Pinpoint the cell where the given text exists, returning its (X, Y) midpoint coordinate. 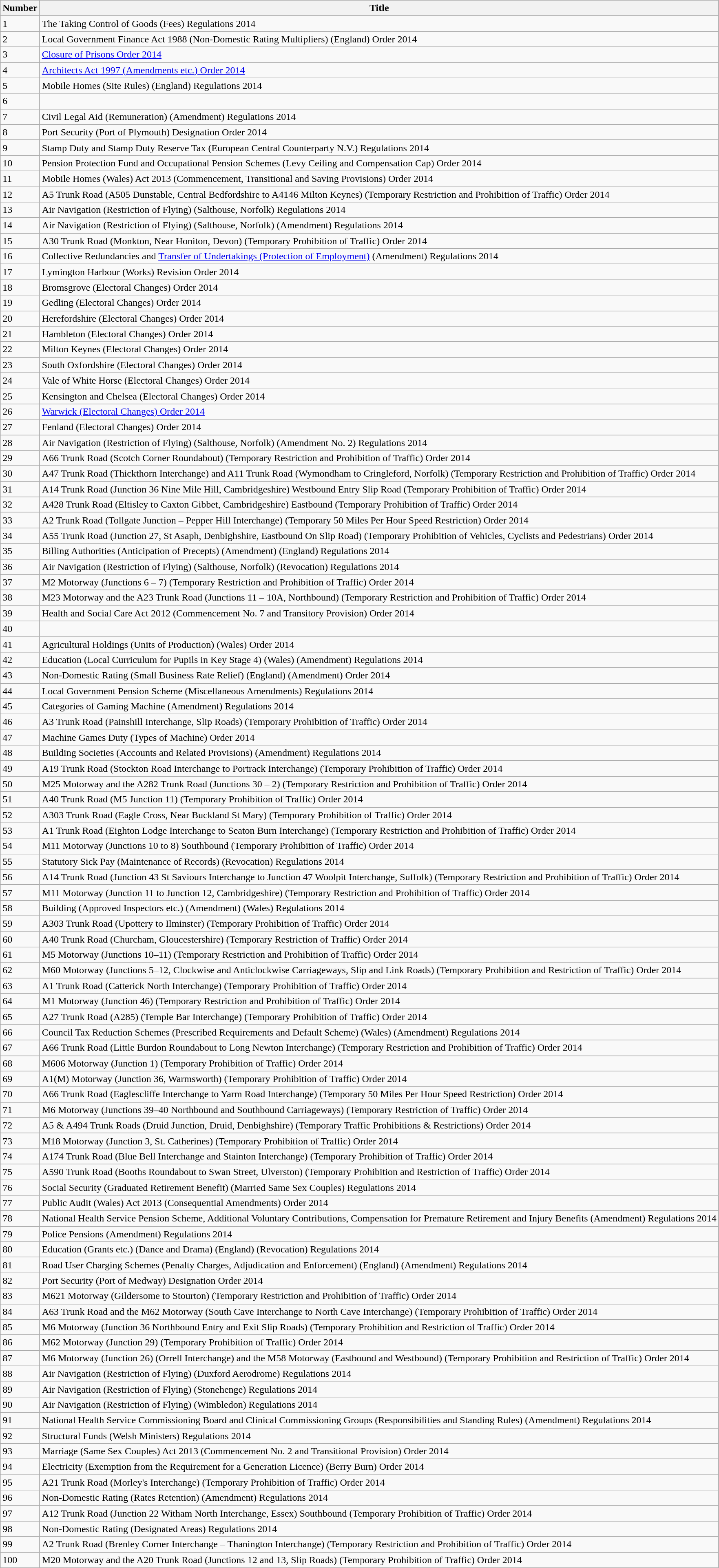
22 (20, 349)
99 (20, 1544)
A428 Trunk Road (Eltisley to Caxton Gibbet, Cambridgeshire) Eastbound (Temporary Prohibition of Traffic) Order 2014 (379, 505)
Public Audit (Wales) Act 2013 (Consequential Amendments) Order 2014 (379, 1203)
32 (20, 505)
82 (20, 1281)
Architects Act 1997 (Amendments etc.) Order 2014 (379, 70)
95 (20, 1482)
Air Navigation (Restriction of Flying) (Wimbledon) Regulations 2014 (379, 1405)
49 (20, 769)
90 (20, 1405)
Pension Protection Fund and Occupational Pension Schemes (Levy Ceiling and Compensation Cap) Order 2014 (379, 163)
Health and Social Care Act 2012 (Commencement No. 7 and Transitory Provision) Order 2014 (379, 613)
31 (20, 489)
A2 Trunk Road (Brenley Corner Interchange – Thanington Interchange) (Temporary Restriction and Prohibition of Traffic) Order 2014 (379, 1544)
Building (Approved Inspectors etc.) (Amendment) (Wales) Regulations 2014 (379, 908)
46 (20, 722)
9 (20, 148)
Council Tax Reduction Schemes (Prescribed Requirements and Default Scheme) (Wales) (Amendment) Regulations 2014 (379, 1032)
27 (20, 427)
26 (20, 411)
A55 Trunk Road (Junction 27, St Asaph, Denbighshire, Eastbound On Slip Road) (Temporary Prohibition of Vehicles, Cyclists and Pedestrians) Order 2014 (379, 536)
A590 Trunk Road (Booths Roundabout to Swan Street, Ulverston) (Temporary Prohibition and Restriction of Traffic) Order 2014 (379, 1172)
Mobile Homes (Wales) Act 2013 (Commencement, Transitional and Saving Provisions) Order 2014 (379, 179)
Local Government Pension Scheme (Miscellaneous Amendments) Regulations 2014 (379, 691)
A19 Trunk Road (Stockton Road Interchange to Portrack Interchange) (Temporary Prohibition of Traffic) Order 2014 (379, 769)
11 (20, 179)
A3 Trunk Road (Painshill Interchange, Slip Roads) (Temporary Prohibition of Traffic) Order 2014 (379, 722)
M606 Motorway (Junction 1) (Temporary Prohibition of Traffic) Order 2014 (379, 1063)
Electricity (Exemption from the Requirement for a Generation Licence) (Berry Burn) Order 2014 (379, 1467)
A40 Trunk Road (M5 Junction 11) (Temporary Prohibition of Traffic) Order 2014 (379, 799)
Title (379, 8)
A174 Trunk Road (Blue Bell Interchange and Stainton Interchange) (Temporary Prohibition of Traffic) Order 2014 (379, 1156)
Milton Keynes (Electoral Changes) Order 2014 (379, 349)
52 (20, 815)
Air Navigation (Restriction of Flying) (Salthouse, Norfolk) (Revocation) Regulations 2014 (379, 567)
A14 Trunk Road (Junction 36 Nine Mile Hill, Cambridgeshire) Westbound Entry Slip Road (Temporary Prohibition of Traffic) Order 2014 (379, 489)
78 (20, 1219)
55 (20, 861)
Non-Domestic Rating (Designated Areas) Regulations 2014 (379, 1529)
M6 Motorway (Junctions 39–40 Northbound and Southbound Carriageways) (Temporary Restriction of Traffic) Order 2014 (379, 1110)
Warwick (Electoral Changes) Order 2014 (379, 411)
62 (20, 970)
M62 Motorway (Junction 29) (Temporary Prohibition of Traffic) Order 2014 (379, 1343)
A66 Trunk Road (Little Burdon Roundabout to Long Newton Interchange) (Temporary Restriction and Prohibition of Traffic) Order 2014 (379, 1048)
43 (20, 675)
A1 Trunk Road (Catterick North Interchange) (Temporary Prohibition of Traffic) Order 2014 (379, 986)
80 (20, 1250)
91 (20, 1420)
M23 Motorway and the A23 Trunk Road (Junctions 11 – 10A, Northbound) (Temporary Restriction and Prohibition of Traffic) Order 2014 (379, 598)
65 (20, 1017)
M6 Motorway (Junction 36 Northbound Entry and Exit Slip Roads) (Temporary Prohibition and Restriction of Traffic) Order 2014 (379, 1327)
8 (20, 132)
68 (20, 1063)
33 (20, 520)
42 (20, 660)
A21 Trunk Road (Morley's Interchange) (Temporary Prohibition of Traffic) Order 2014 (379, 1482)
58 (20, 908)
1 (20, 24)
71 (20, 1110)
40 (20, 629)
M25 Motorway and the A282 Trunk Road (Junctions 30 – 2) (Temporary Restriction and Prohibition of Traffic) Order 2014 (379, 784)
Billing Authorities (Anticipation of Precepts) (Amendment) (England) Regulations 2014 (379, 551)
24 (20, 380)
28 (20, 442)
64 (20, 1001)
M18 Motorway (Junction 3, St. Catherines) (Temporary Prohibition of Traffic) Order 2014 (379, 1141)
Stamp Duty and Stamp Duty Reserve Tax (European Central Counterparty N.V.) Regulations 2014 (379, 148)
18 (20, 287)
73 (20, 1141)
Road User Charging Schemes (Penalty Charges, Adjudication and Enforcement) (England) (Amendment) Regulations 2014 (379, 1265)
81 (20, 1265)
97 (20, 1513)
Marriage (Same Sex Couples) Act 2013 (Commencement No. 2 and Transitional Provision) Order 2014 (379, 1451)
Local Government Finance Act 1988 (Non-Domestic Rating Multipliers) (England) Order 2014 (379, 39)
A12 Trunk Road (Junction 22 Witham North Interchange, Essex) Southbound (Temporary Prohibition of Traffic) Order 2014 (379, 1513)
12 (20, 194)
Kensington and Chelsea (Electoral Changes) Order 2014 (379, 396)
A303 Trunk Road (Eagle Cross, Near Buckland St Mary) (Temporary Prohibition of Traffic) Order 2014 (379, 815)
79 (20, 1234)
A5 Trunk Road (A505 Dunstable, Central Bedfordshire to A4146 Milton Keynes) (Temporary Restriction and Prohibition of Traffic) Order 2014 (379, 194)
M2 Motorway (Junctions 6 – 7) (Temporary Restriction and Prohibition of Traffic) Order 2014 (379, 582)
25 (20, 396)
45 (20, 707)
M621 Motorway (Gildersome to Stourton) (Temporary Restriction and Prohibition of Traffic) Order 2014 (379, 1296)
61 (20, 955)
16 (20, 256)
85 (20, 1327)
Education (Local Curriculum for Pupils in Key Stage 4) (Wales) (Amendment) Regulations 2014 (379, 660)
Air Navigation (Restriction of Flying) (Stonehenge) Regulations 2014 (379, 1389)
4 (20, 70)
Closure of Prisons Order 2014 (379, 55)
17 (20, 272)
M11 Motorway (Junction 11 to Junction 12, Cambridgeshire) (Temporary Restriction and Prohibition of Traffic) Order 2014 (379, 892)
6 (20, 101)
Air Navigation (Restriction of Flying) (Salthouse, Norfolk) Regulations 2014 (379, 210)
88 (20, 1374)
56 (20, 877)
77 (20, 1203)
A5 & A494 Trunk Roads (Druid Junction, Druid, Denbighshire) (Temporary Traffic Prohibitions & Restrictions) Order 2014 (379, 1125)
A27 Trunk Road (A285) (Temple Bar Interchange) (Temporary Prohibition of Traffic) Order 2014 (379, 1017)
21 (20, 334)
83 (20, 1296)
M1 Motorway (Junction 46) (Temporary Restriction and Prohibition of Traffic) Order 2014 (379, 1001)
75 (20, 1172)
Number (20, 8)
Mobile Homes (Site Rules) (England) Regulations 2014 (379, 86)
A303 Trunk Road (Upottery to Ilminster) (Temporary Prohibition of Traffic) Order 2014 (379, 923)
96 (20, 1498)
10 (20, 163)
Collective Redundancies and Transfer of Undertakings (Protection of Employment) (Amendment) Regulations 2014 (379, 256)
19 (20, 303)
A30 Trunk Road (Monkton, Near Honiton, Devon) (Temporary Prohibition of Traffic) Order 2014 (379, 241)
Education (Grants etc.) (Dance and Drama) (England) (Revocation) Regulations 2014 (379, 1250)
76 (20, 1188)
30 (20, 474)
100 (20, 1560)
Agricultural Holdings (Units of Production) (Wales) Order 2014 (379, 644)
5 (20, 86)
South Oxfordshire (Electoral Changes) Order 2014 (379, 365)
Port Security (Port of Medway) Designation Order 2014 (379, 1281)
98 (20, 1529)
Fenland (Electoral Changes) Order 2014 (379, 427)
A66 Trunk Road (Scotch Corner Roundabout) (Temporary Restriction and Prohibition of Traffic) Order 2014 (379, 458)
36 (20, 567)
89 (20, 1389)
48 (20, 753)
13 (20, 210)
Social Security (Graduated Retirement Benefit) (Married Same Sex Couples) Regulations 2014 (379, 1188)
M5 Motorway (Junctions 10–11) (Temporary Restriction and Prohibition of Traffic) Order 2014 (379, 955)
Police Pensions (Amendment) Regulations 2014 (379, 1234)
87 (20, 1358)
38 (20, 598)
15 (20, 241)
The Taking Control of Goods (Fees) Regulations 2014 (379, 24)
94 (20, 1467)
63 (20, 986)
23 (20, 365)
Air Navigation (Restriction of Flying) (Salthouse, Norfolk) (Amendment) Regulations 2014 (379, 225)
47 (20, 738)
National Health Service Commissioning Board and Clinical Commissioning Groups (Responsibilities and Standing Rules) (Amendment) Regulations 2014 (379, 1420)
A63 Trunk Road and the M62 Motorway (South Cave Interchange to North Cave Interchange) (Temporary Prohibition of Traffic) Order 2014 (379, 1312)
Port Security (Port of Plymouth) Designation Order 2014 (379, 132)
Gedling (Electoral Changes) Order 2014 (379, 303)
Categories of Gaming Machine (Amendment) Regulations 2014 (379, 707)
A2 Trunk Road (Tollgate Junction – Pepper Hill Interchange) (Temporary 50 Miles Per Hour Speed Restriction) Order 2014 (379, 520)
41 (20, 644)
M11 Motorway (Junctions 10 to 8) Southbound (Temporary Prohibition of Traffic) Order 2014 (379, 846)
74 (20, 1156)
A1(M) Motorway (Junction 36, Warmsworth) (Temporary Prohibition of Traffic) Order 2014 (379, 1079)
Civil Legal Aid (Remuneration) (Amendment) Regulations 2014 (379, 117)
A40 Trunk Road (Churcham, Gloucestershire) (Temporary Restriction of Traffic) Order 2014 (379, 939)
Vale of White Horse (Electoral Changes) Order 2014 (379, 380)
A66 Trunk Road (Eaglescliffe Interchange to Yarm Road Interchange) (Temporary 50 Miles Per Hour Speed Restriction) Order 2014 (379, 1094)
66 (20, 1032)
Machine Games Duty (Types of Machine) Order 2014 (379, 738)
50 (20, 784)
Hambleton (Electoral Changes) Order 2014 (379, 334)
72 (20, 1125)
69 (20, 1079)
20 (20, 318)
Lymington Harbour (Works) Revision Order 2014 (379, 272)
37 (20, 582)
39 (20, 613)
44 (20, 691)
Statutory Sick Pay (Maintenance of Records) (Revocation) Regulations 2014 (379, 861)
53 (20, 830)
67 (20, 1048)
59 (20, 923)
70 (20, 1094)
57 (20, 892)
3 (20, 55)
Structural Funds (Welsh Ministers) Regulations 2014 (379, 1435)
Air Navigation (Restriction of Flying) (Duxford Aerodrome) Regulations 2014 (379, 1374)
14 (20, 225)
Bromsgrove (Electoral Changes) Order 2014 (379, 287)
51 (20, 799)
2 (20, 39)
7 (20, 117)
Herefordshire (Electoral Changes) Order 2014 (379, 318)
60 (20, 939)
54 (20, 846)
35 (20, 551)
29 (20, 458)
Air Navigation (Restriction of Flying) (Salthouse, Norfolk) (Amendment No. 2) Regulations 2014 (379, 442)
M20 Motorway and the A20 Trunk Road (Junctions 12 and 13, Slip Roads) (Temporary Prohibition of Traffic) Order 2014 (379, 1560)
34 (20, 536)
Non-Domestic Rating (Small Business Rate Relief) (England) (Amendment) Order 2014 (379, 675)
86 (20, 1343)
84 (20, 1312)
A1 Trunk Road (Eighton Lodge Interchange to Seaton Burn Interchange) (Temporary Restriction and Prohibition of Traffic) Order 2014 (379, 830)
92 (20, 1435)
93 (20, 1451)
Building Societies (Accounts and Related Provisions) (Amendment) Regulations 2014 (379, 753)
Non-Domestic Rating (Rates Retention) (Amendment) Regulations 2014 (379, 1498)
